Find where the given text appears and provide that cell's center as (X, Y) coordinate. 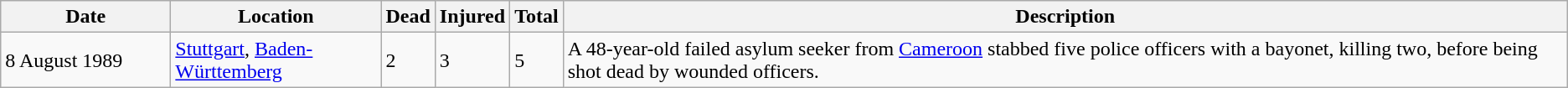
Date (85, 17)
5 (537, 60)
Stuttgart, Baden-Württemberg (276, 60)
Location (276, 17)
2 (408, 60)
Dead (408, 17)
Description (1065, 17)
Injured (472, 17)
8 August 1989 (85, 60)
3 (472, 60)
Total (537, 17)
